Return [X, Y] of the center of cell containing provided text 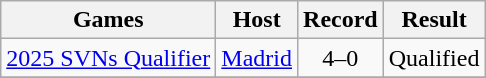
Madrid [257, 58]
4–0 [341, 58]
Result [434, 20]
Games [108, 20]
Record [341, 20]
2025 SVNs Qualifier [108, 58]
Host [257, 20]
Qualified [434, 58]
